For the text-containing cell, return its midpoint in [X, Y] coordinate format. 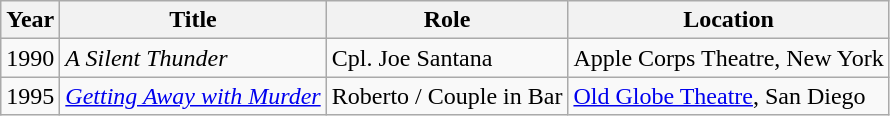
Role [447, 20]
Year [30, 20]
Location [728, 20]
Roberto / Couple in Bar [447, 96]
1995 [30, 96]
Apple Corps Theatre, New York [728, 58]
Old Globe Theatre, San Diego [728, 96]
A Silent Thunder [193, 58]
Title [193, 20]
Getting Away with Murder [193, 96]
1990 [30, 58]
Cpl. Joe Santana [447, 58]
